Find where the given text appears and provide that cell's center as [X, Y] coordinate. 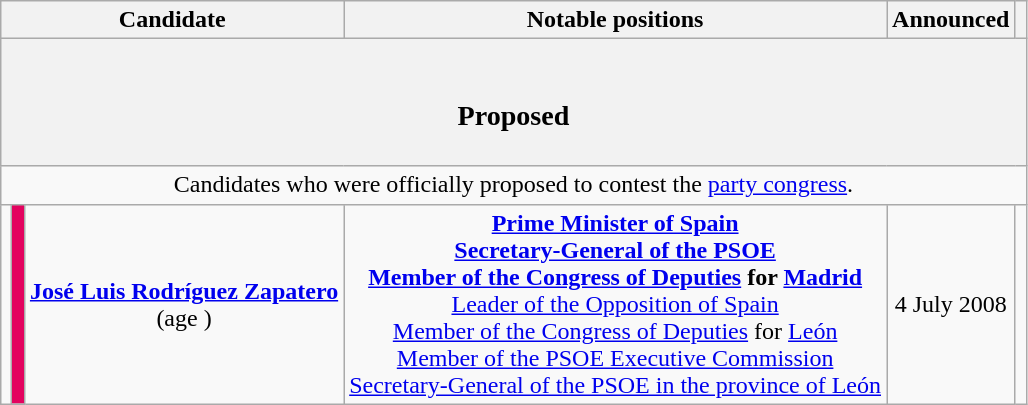
Candidate [172, 20]
Proposed [514, 102]
José Luis Rodríguez Zapatero(age ) [184, 304]
Announced [951, 20]
4 July 2008 [951, 304]
Notable positions [616, 20]
Candidates who were officially proposed to contest the party congress. [514, 185]
